Scan for the cell matching the given text and deliver its [x, y] coordinate at center. 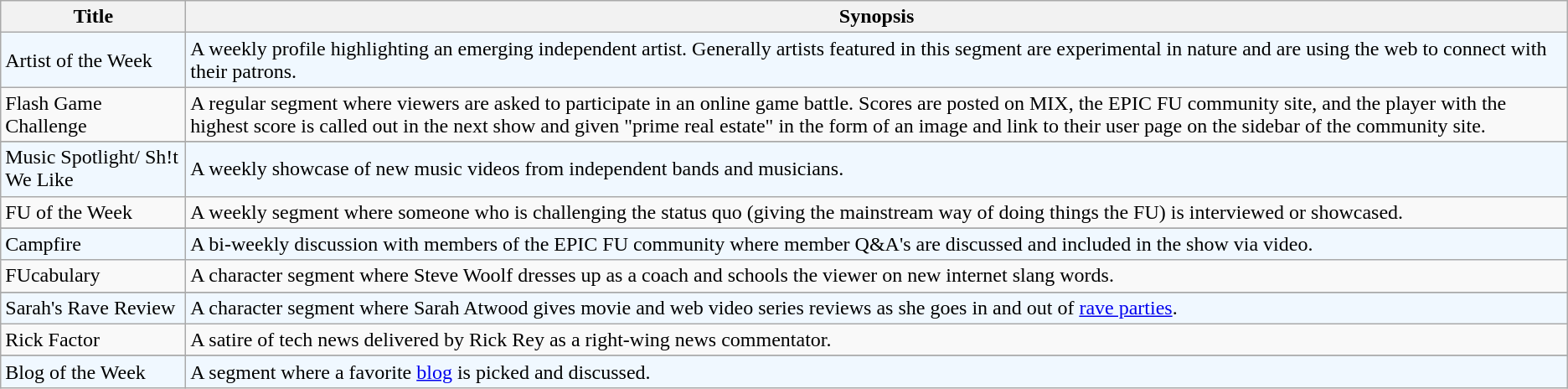
Blog of the Week [94, 371]
Music Spotlight/ Sh!t We Like [94, 169]
Synopsis [876, 17]
A bi-weekly discussion with members of the EPIC FU community where member Q&A's are discussed and included in the show via video. [876, 244]
A segment where a favorite blog is picked and discussed. [876, 371]
Sarah's Rave Review [94, 308]
FU of the Week [94, 212]
A weekly segment where someone who is challenging the status quo (giving the mainstream way of doing things the FU) is interviewed or showcased. [876, 212]
A weekly showcase of new music videos from independent bands and musicians. [876, 169]
Artist of the Week [94, 60]
Campfire [94, 244]
A satire of tech news delivered by Rick Rey as a right-wing news commentator. [876, 340]
FUcabulary [94, 276]
Title [94, 17]
A character segment where Sarah Atwood gives movie and web video series reviews as she goes in and out of rave parties. [876, 308]
Flash Game Challenge [94, 114]
Rick Factor [94, 340]
A character segment where Steve Woolf dresses up as a coach and schools the viewer on new internet slang words. [876, 276]
